Extract the [X, Y] coordinate from the center of the cell holding the provided text.  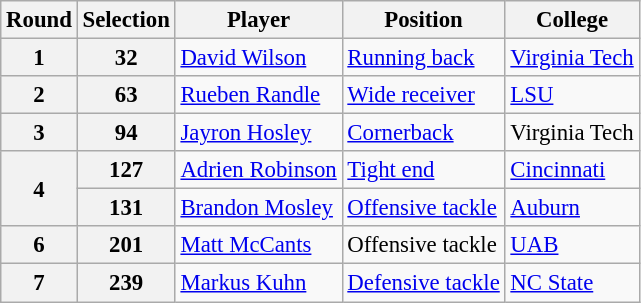
131 [126, 208]
Brandon Mosley [258, 208]
Matt McCants [258, 245]
1 [39, 58]
Running back [424, 58]
College [572, 20]
UAB [572, 245]
239 [126, 283]
Cornerback [424, 133]
Auburn [572, 208]
Rueben Randle [258, 95]
Cincinnati [572, 170]
Jayron Hosley [258, 133]
Markus Kuhn [258, 283]
127 [126, 170]
32 [126, 58]
NC State [572, 283]
201 [126, 245]
Position [424, 20]
LSU [572, 95]
94 [126, 133]
3 [39, 133]
Wide receiver [424, 95]
Defensive tackle [424, 283]
6 [39, 245]
Round [39, 20]
Adrien Robinson [258, 170]
Selection [126, 20]
2 [39, 95]
4 [39, 188]
Player [258, 20]
7 [39, 283]
Tight end [424, 170]
63 [126, 95]
David Wilson [258, 58]
